Detect which cell encompasses the target text, then output its [X, Y] center coordinate. 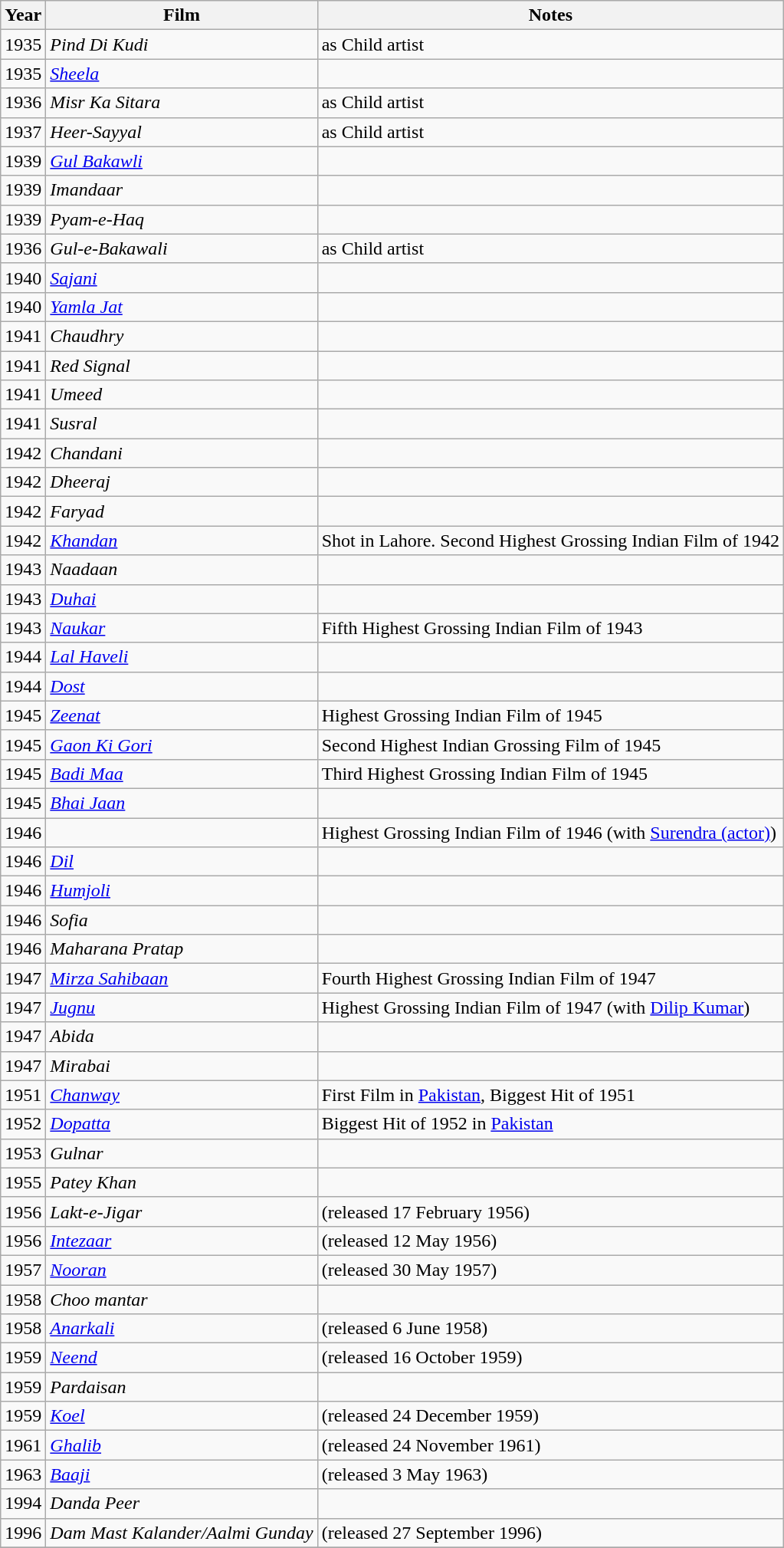
Second Highest Indian Grossing Film of 1945 [550, 744]
Fourth Highest Grossing Indian Film of 1947 [550, 978]
Susral [182, 424]
Nooran [182, 1270]
Mirabai [182, 1066]
Sajani [182, 278]
Khandan [182, 541]
Chanway [182, 1095]
1955 [23, 1182]
Gul-e-Bakawali [182, 248]
(released 12 May 1956) [550, 1241]
Maharana Pratap [182, 949]
Gaon Ki Gori [182, 744]
Baaji [182, 1474]
Sofia [182, 920]
Yamla Jat [182, 307]
Naadaan [182, 570]
Third Highest Grossing Indian Film of 1945 [550, 774]
Notes [550, 15]
Abida [182, 1037]
Choo mantar [182, 1300]
1963 [23, 1474]
Dost [182, 686]
1957 [23, 1270]
Fifth Highest Grossing Indian Film of 1943 [550, 628]
Patey Khan [182, 1182]
(released 24 December 1959) [550, 1416]
Lakt-e-Jigar [182, 1211]
Chandani [182, 453]
Gulnar [182, 1153]
Red Signal [182, 366]
1952 [23, 1124]
1953 [23, 1153]
Heer-Sayyal [182, 132]
First Film in Pakistan, Biggest Hit of 1951 [550, 1095]
Dheeraj [182, 482]
Anarkali [182, 1329]
Dam Mast Kalander/Aalmi Gunday [182, 1533]
Mirza Sahibaan [182, 978]
Duhai [182, 599]
(released 3 May 1963) [550, 1474]
Highest Grossing Indian Film of 1946 (with Surendra (actor)) [550, 832]
Shot in Lahore. Second Highest Grossing Indian Film of 1942 [550, 541]
Badi Maa [182, 774]
Koel [182, 1416]
1961 [23, 1445]
1951 [23, 1095]
(released 16 October 1959) [550, 1358]
Pind Di Kudi [182, 44]
Faryad [182, 511]
Highest Grossing Indian Film of 1947 (with Dilip Kumar) [550, 1007]
Neend [182, 1358]
Naukar [182, 628]
(released 6 June 1958) [550, 1329]
Film [182, 15]
Chaudhry [182, 336]
Dil [182, 862]
Dopatta [182, 1124]
Ghalib [182, 1445]
Imandaar [182, 190]
Lal Haveli [182, 657]
Jugnu [182, 1007]
(released 30 May 1957) [550, 1270]
Danda Peer [182, 1504]
Highest Grossing Indian Film of 1945 [550, 715]
Pyam-e-Haq [182, 219]
Sheela [182, 74]
1937 [23, 132]
Intezaar [182, 1241]
Humjoli [182, 891]
(released 24 November 1961) [550, 1445]
1996 [23, 1533]
1994 [23, 1504]
Gul Bakawli [182, 161]
Pardaisan [182, 1387]
(released 17 February 1956) [550, 1211]
Misr Ka Sitara [182, 103]
Bhai Jaan [182, 803]
(released 27 September 1996) [550, 1533]
Biggest Hit of 1952 in Pakistan [550, 1124]
Umeed [182, 395]
Zeenat [182, 715]
Year [23, 15]
